From the cell containing the given text, extract its center point as [X, Y] coordinate. 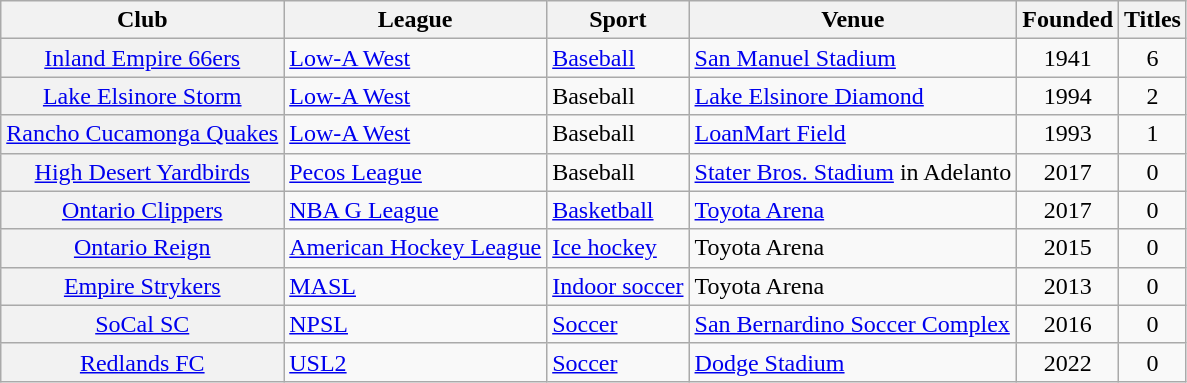
Lake Elsinore Storm [142, 96]
League [416, 20]
SoCal SC [142, 324]
Dodge Stadium [853, 362]
1993 [1068, 134]
Ontario Reign [142, 248]
1 [1153, 134]
2015 [1068, 248]
American Hockey League [416, 248]
Club [142, 20]
Ice hockey [618, 248]
NPSL [416, 324]
Pecos League [416, 172]
High Desert Yardbirds [142, 172]
1994 [1068, 96]
San Manuel Stadium [853, 58]
Titles [1153, 20]
NBA G League [416, 210]
2 [1153, 96]
MASL [416, 286]
Rancho Cucamonga Quakes [142, 134]
Ontario Clippers [142, 210]
Stater Bros. Stadium in Adelanto [853, 172]
Sport [618, 20]
Founded [1068, 20]
Empire Strykers [142, 286]
Redlands FC [142, 362]
LoanMart Field [853, 134]
2013 [1068, 286]
6 [1153, 58]
1941 [1068, 58]
Inland Empire 66ers [142, 58]
2022 [1068, 362]
USL2 [416, 362]
Indoor soccer [618, 286]
Lake Elsinore Diamond [853, 96]
Basketball [618, 210]
San Bernardino Soccer Complex [853, 324]
2016 [1068, 324]
Venue [853, 20]
